For the text-containing cell, return its midpoint in [x, y] coordinate format. 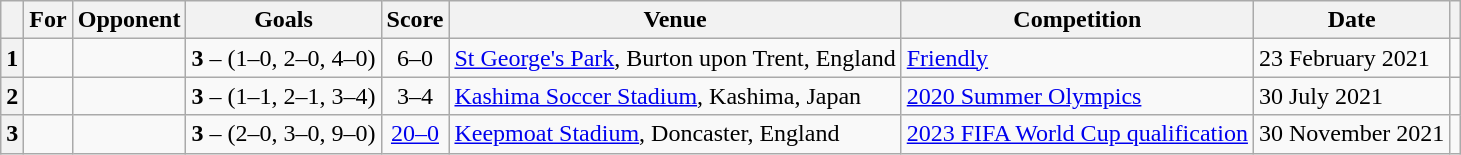
Date [1351, 20]
Friendly [1077, 58]
Opponent [129, 20]
St George's Park, Burton upon Trent, England [675, 58]
2020 Summer Olympics [1077, 96]
For [48, 20]
Goals [284, 20]
2 [12, 96]
3 [12, 134]
3–4 [415, 96]
6–0 [415, 58]
30 July 2021 [1351, 96]
23 February 2021 [1351, 58]
3 – (2–0, 3–0, 9–0) [284, 134]
20–0 [415, 134]
Score [415, 20]
Competition [1077, 20]
Keepmoat Stadium, Doncaster, England [675, 134]
2023 FIFA World Cup qualification [1077, 134]
1 [12, 58]
3 – (1–1, 2–1, 3–4) [284, 96]
30 November 2021 [1351, 134]
Venue [675, 20]
3 – (1–0, 2–0, 4–0) [284, 58]
Kashima Soccer Stadium, Kashima, Japan [675, 96]
